For the text-containing cell, return its midpoint in (x, y) coordinate format. 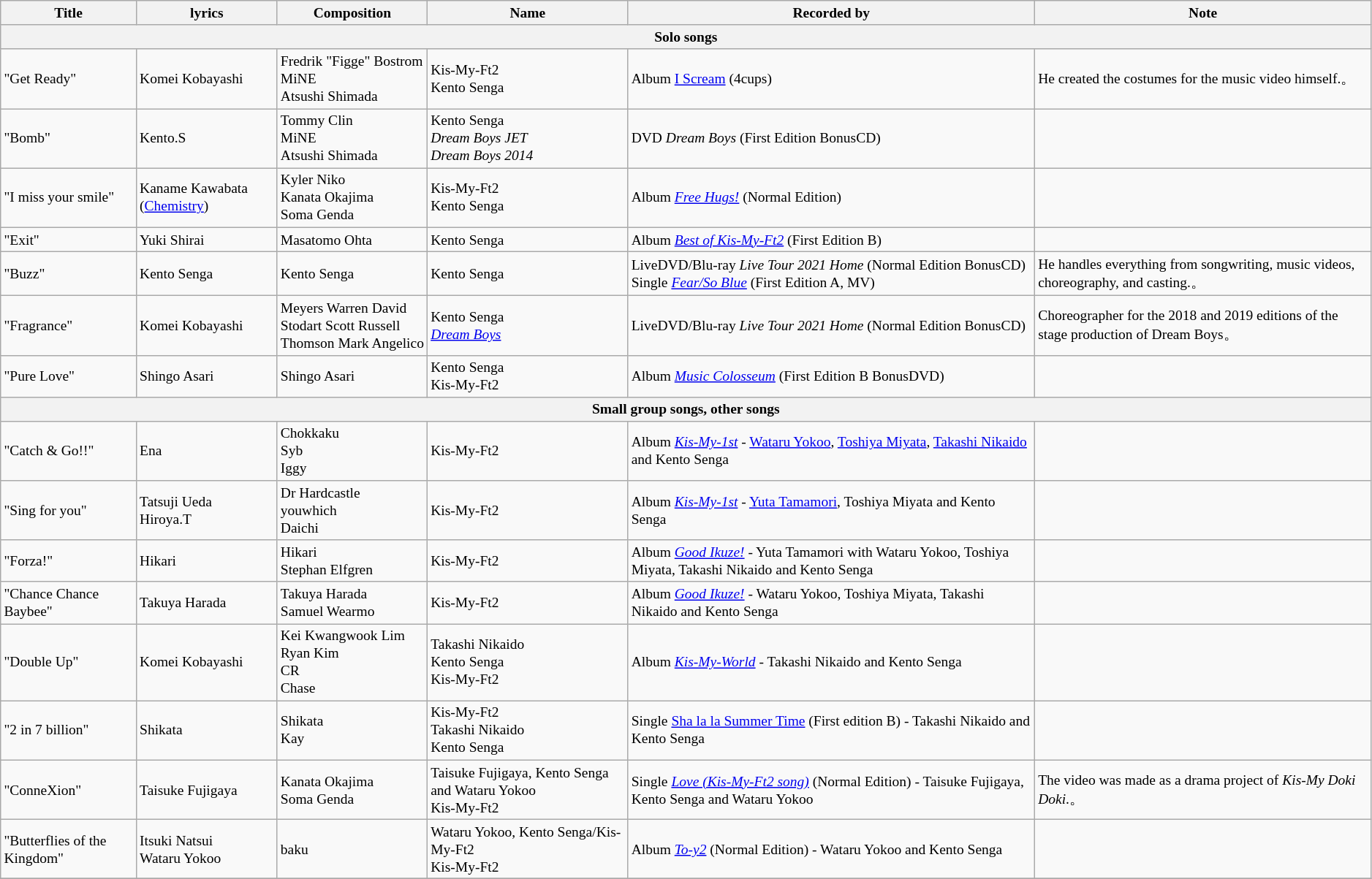
"Fragrance" (69, 326)
Album Kis-My-World - Takashi Nikaido and Kento Senga (831, 662)
Single Sha la la Summer Time (First edition B) - Takashi Nikaido and Kento Senga (831, 731)
"Sing for you" (69, 510)
Kento SengaDream Boys JETDream Boys 2014 (528, 139)
Fredrik "Figge" BostromMiNEAtsushi Shimada (352, 79)
"Pure Love" (69, 376)
Masatomo Ohta (352, 240)
LiveDVD/Blu-ray Live Tour 2021 Home (Normal Edition BonusCD) Single Fear/So Blue (First Edition A, MV) (831, 273)
Taisuke Fujigaya, Kento Senga and Wataru YokooKis-My-Ft2 (528, 789)
LiveDVD/Blu-ray Live Tour 2021 Home (Normal Edition BonusCD) (831, 326)
Album I Scream (4cups) (831, 79)
"I miss your smile" (69, 197)
Album Kis-My-1st - Yuta Tamamori, Toshiya Miyata and Kento Senga (831, 510)
Composition (352, 13)
Album To-y2 (Normal Edition) - Wataru Yokoo and Kento Senga (831, 849)
Title (69, 13)
Name (528, 13)
"Exit" (69, 240)
HikariStephan Elfgren (352, 561)
Album Good Ikuze! - Wataru Yokoo, Toshiya Miyata, Takashi Nikaido and Kento Senga (831, 602)
Hikari (206, 561)
Kento.S (206, 139)
Album Good Ikuze! - Yuta Tamamori with Wataru Yokoo, Toshiya Miyata, Takashi Nikaido and Kento Senga (831, 561)
Ena (206, 452)
Note (1203, 13)
He created the costumes for the music video himself.。 (1203, 79)
"Forza!" (69, 561)
Taisuke Fujigaya (206, 789)
Album Best of Kis-My-Ft2 (First Edition B) (831, 240)
Kyler NikoKanata OkajimaSoma Genda (352, 197)
Takuya HaradaSamuel Wearmo (352, 602)
Kaname Kawabata (Chemistry) (206, 197)
Album Music Colosseum (First Edition B BonusDVD) (831, 376)
Takashi NikaidoKento SengaKis-My-Ft2 (528, 662)
Kei Kwangwook LimRyan KimCRChase (352, 662)
Album Free Hugs! (Normal Edition) (831, 197)
"Chance Chance Baybee" (69, 602)
Choreographer for the 2018 and 2019 editions of the stage production of Dream Boys。 (1203, 326)
The video was made as a drama project of Kis-My Doki Doki.。 (1203, 789)
He handles everything from songwriting, music videos, choreography, and casting.。 (1203, 273)
Album Kis-My-1st - Wataru Yokoo, Toshiya Miyata, Takashi Nikaido and Kento Senga (831, 452)
Solo songs (686, 37)
"Catch & Go!!" (69, 452)
Kis-My-Ft2Takashi NikaidoKento Senga (528, 731)
Kento SengaDream Boys (528, 326)
"Get Ready" (69, 79)
ChokkakuSybIggy (352, 452)
Kento SengaKis-My-Ft2 (528, 376)
Small group songs, other songs (686, 409)
Takuya Harada (206, 602)
Yuki Shirai (206, 240)
Wataru Yokoo, Kento Senga/Kis-My-Ft2Kis-My-Ft2 (528, 849)
Dr HardcastleyouwhichDaichi (352, 510)
DVD Dream Boys (First Edition BonusCD) (831, 139)
Recorded by (831, 13)
lyrics (206, 13)
ShikataKay (352, 731)
Tatsuji UedaHiroya.T (206, 510)
Itsuki NatsuiWataru Yokoo (206, 849)
"Buzz" (69, 273)
Kanata OkajimaSoma Genda (352, 789)
"2 in 7 billion" (69, 731)
baku (352, 849)
"Double Up" (69, 662)
Meyers Warren DavidStodart Scott RussellThomson Mark Angelico (352, 326)
Single Love (Kis-My-Ft2 song) (Normal Edition) - Taisuke Fujigaya, Kento Senga and Wataru Yokoo (831, 789)
"Bomb" (69, 139)
Shikata (206, 731)
"ConneXion" (69, 789)
"Butterflies of the Kingdom" (69, 849)
Tommy ClinMiNEAtsushi Shimada (352, 139)
